Scan for the cell matching the given text and deliver its [x, y] coordinate at center. 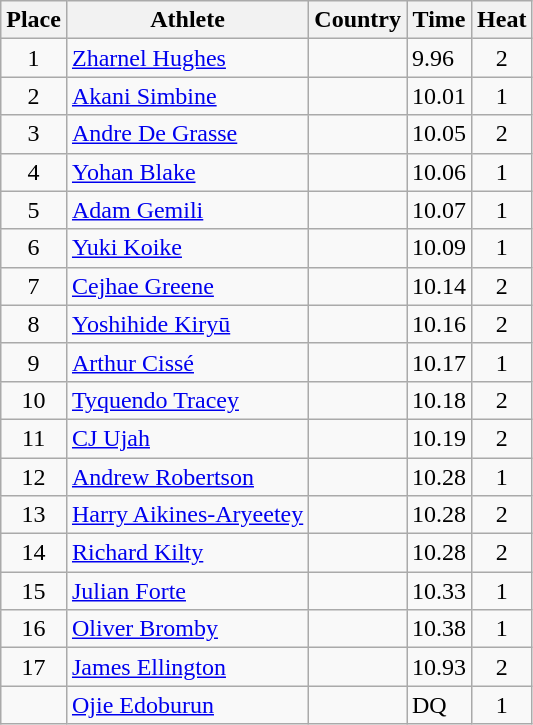
Arthur Cissé [187, 362]
Oliver Bromby [187, 629]
10.33 [438, 591]
15 [34, 591]
10.01 [438, 96]
Andrew Robertson [187, 477]
10.07 [438, 210]
DQ [438, 705]
Country [358, 20]
Tyquendo Tracey [187, 400]
9 [34, 362]
Yohan Blake [187, 172]
10.14 [438, 286]
5 [34, 210]
13 [34, 515]
Yoshihide Kiryū [187, 324]
11 [34, 438]
Place [34, 20]
10.93 [438, 667]
Julian Forte [187, 591]
10.05 [438, 134]
Harry Aikines-Aryeetey [187, 515]
7 [34, 286]
14 [34, 553]
10.16 [438, 324]
Ojie Edoburun [187, 705]
Yuki Koike [187, 248]
10.06 [438, 172]
17 [34, 667]
10.09 [438, 248]
Richard Kilty [187, 553]
10.19 [438, 438]
4 [34, 172]
Zharnel Hughes [187, 58]
10.18 [438, 400]
Andre De Grasse [187, 134]
Adam Gemili [187, 210]
Time [438, 20]
9.96 [438, 58]
6 [34, 248]
10.17 [438, 362]
3 [34, 134]
Akani Simbine [187, 96]
8 [34, 324]
Cejhae Greene [187, 286]
12 [34, 477]
James Ellington [187, 667]
CJ Ujah [187, 438]
10 [34, 400]
16 [34, 629]
Athlete [187, 20]
Heat [502, 20]
10.38 [438, 629]
